Determine the (X, Y) coordinate at the center of the cell enclosing the given text.  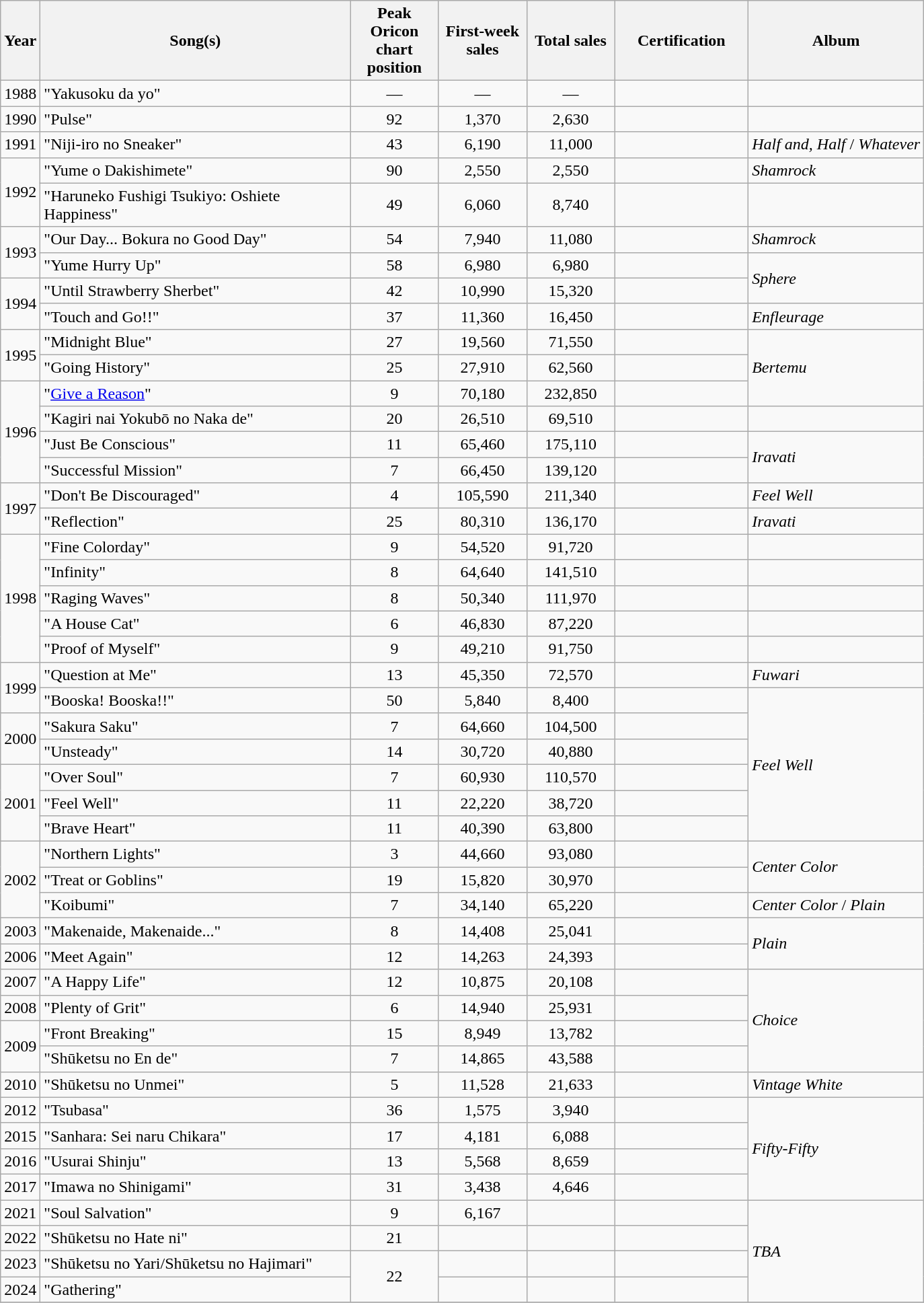
Sphere (837, 278)
36 (394, 1110)
Fuwari (837, 675)
50 (394, 700)
15,820 (483, 880)
22,220 (483, 803)
50,340 (483, 598)
11,080 (570, 239)
31 (394, 1187)
First-week sales (483, 40)
Year (20, 40)
Center Color (837, 867)
1990 (20, 119)
8,949 (483, 1033)
26,510 (483, 419)
"Infinity" (195, 572)
49,210 (483, 649)
111,970 (570, 598)
"Front Breaking" (195, 1033)
66,450 (483, 470)
8,659 (570, 1161)
"Usurai Shinju" (195, 1161)
"Unsteady" (195, 751)
72,570 (570, 675)
20 (394, 419)
1,370 (483, 119)
"Successful Mission" (195, 470)
"A House Cat" (195, 624)
93,080 (570, 854)
42 (394, 291)
2001 (20, 803)
139,120 (570, 470)
"Just Be Conscious" (195, 445)
91,720 (570, 547)
175,110 (570, 445)
"Gathering" (195, 1290)
62,560 (570, 367)
6,190 (483, 145)
"Kagiri nai Yokubō no Naka de" (195, 419)
2016 (20, 1161)
80,310 (483, 521)
25,931 (570, 1008)
19,560 (483, 342)
"Treat or Goblins" (195, 880)
10,990 (483, 291)
"Fine Colorday" (195, 547)
136,170 (570, 521)
Total sales (570, 40)
16,450 (570, 316)
"Sanhara: Sei naru Chikara" (195, 1136)
Vintage White (837, 1084)
Certification (682, 40)
"Plenty of Grit" (195, 1008)
"Over Soul" (195, 777)
"Yume o Dakishimete" (195, 170)
90 (394, 170)
20,108 (570, 982)
2006 (20, 957)
87,220 (570, 624)
"Pulse" (195, 119)
Half and, Half / Whatever (837, 145)
141,510 (570, 572)
70,180 (483, 394)
6,088 (570, 1136)
38,720 (570, 803)
Enfleurage (837, 316)
58 (394, 265)
"Brave Heart" (195, 829)
104,500 (570, 726)
54,520 (483, 547)
49 (394, 204)
2007 (20, 982)
14,408 (483, 931)
65,220 (570, 905)
46,830 (483, 624)
4,646 (570, 1187)
2,630 (570, 119)
17 (394, 1136)
"Touch and Go!!" (195, 316)
2017 (20, 1187)
10,875 (483, 982)
"Don't Be Discouraged" (195, 496)
Album (837, 40)
14,940 (483, 1008)
"Shūketsu no Unmei" (195, 1084)
45,350 (483, 675)
"Koibumi" (195, 905)
2008 (20, 1008)
63,800 (570, 829)
22 (394, 1277)
4 (394, 496)
"Midnight Blue" (195, 342)
2015 (20, 1136)
Peak Oricon chart position (394, 40)
"Proof of Myself" (195, 649)
"Imawa no Shinigami" (195, 1187)
92 (394, 119)
21,633 (570, 1084)
"Reflection" (195, 521)
"Soul Salvation" (195, 1213)
"Tsubasa" (195, 1110)
5,840 (483, 700)
54 (394, 239)
3 (394, 854)
30,970 (570, 880)
27,910 (483, 367)
"Shūketsu no En de" (195, 1059)
24,393 (570, 957)
"Haruneko Fushigi Tsukiyo: Oshiete Happiness" (195, 204)
"Shūketsu no Yari/Shūketsu no Hajimari" (195, 1264)
"Makenaide, Makenaide..." (195, 931)
19 (394, 880)
7,940 (483, 239)
64,660 (483, 726)
40,390 (483, 829)
6,167 (483, 1213)
2022 (20, 1238)
"Going History" (195, 367)
30,720 (483, 751)
11,528 (483, 1084)
13,782 (570, 1033)
110,570 (570, 777)
3,940 (570, 1110)
"Shūketsu no Hate ni" (195, 1238)
Fifty-Fifty (837, 1148)
2000 (20, 739)
44,660 (483, 854)
"Meet Again" (195, 957)
1997 (20, 509)
6,060 (483, 204)
211,340 (570, 496)
Bertemu (837, 367)
2009 (20, 1046)
69,510 (570, 419)
1991 (20, 145)
Choice (837, 1020)
14,263 (483, 957)
"Raging Waves" (195, 598)
43,588 (570, 1059)
1993 (20, 252)
"Niji-iro no Sneaker" (195, 145)
"Northern Lights" (195, 854)
4,181 (483, 1136)
11,000 (570, 145)
2003 (20, 931)
Song(s) (195, 40)
1999 (20, 687)
"Give a Reason" (195, 394)
Center Color / Plain (837, 905)
27 (394, 342)
91,750 (570, 649)
5 (394, 1084)
"Question at Me" (195, 675)
1996 (20, 432)
1998 (20, 598)
"Yume Hurry Up" (195, 265)
15 (394, 1033)
Plain (837, 944)
"A Happy Life" (195, 982)
15,320 (570, 291)
2023 (20, 1264)
43 (394, 145)
14,865 (483, 1059)
8,740 (570, 204)
11,360 (483, 316)
8,400 (570, 700)
3,438 (483, 1187)
21 (394, 1238)
2010 (20, 1084)
232,850 (570, 394)
1988 (20, 94)
65,460 (483, 445)
"Until Strawberry Sherbet" (195, 291)
5,568 (483, 1161)
14 (394, 751)
TBA (837, 1251)
34,140 (483, 905)
40,880 (570, 751)
1992 (20, 192)
2024 (20, 1290)
"Feel Well" (195, 803)
71,550 (570, 342)
"Our Day... Bokura no Good Day" (195, 239)
64,640 (483, 572)
2002 (20, 880)
105,590 (483, 496)
"Sakura Saku" (195, 726)
2021 (20, 1213)
1995 (20, 355)
1994 (20, 303)
2012 (20, 1110)
60,930 (483, 777)
25,041 (570, 931)
1,575 (483, 1110)
"Booska! Booska!!" (195, 700)
37 (394, 316)
"Yakusoku da yo" (195, 94)
